Detect which cell encompasses the target text, then output its (X, Y) center coordinate. 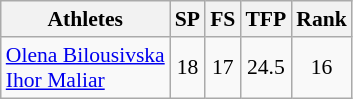
Olena BilousivskaIhor Maliar (86, 68)
SP (188, 19)
18 (188, 68)
16 (322, 68)
24.5 (266, 68)
Rank (322, 19)
TFP (266, 19)
Athletes (86, 19)
FS (222, 19)
17 (222, 68)
